Search for the cell housing the specified text and yield its [x, y] center coordinate. 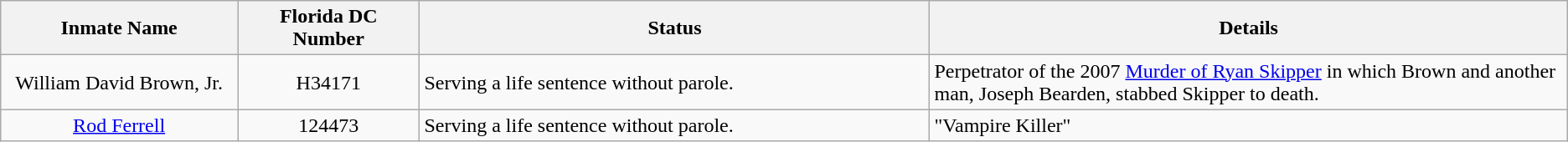
Inmate Name [119, 28]
Status [675, 28]
Florida DC Number [328, 28]
H34171 [328, 82]
William David Brown, Jr. [119, 82]
"Vampire Killer" [1248, 125]
124473 [328, 125]
Rod Ferrell [119, 125]
Perpetrator of the 2007 Murder of Ryan Skipper in which Brown and another man, Joseph Bearden, stabbed Skipper to death. [1248, 82]
Details [1248, 28]
